Provide the (X, Y) coordinate of the cell's center where the given text is located.  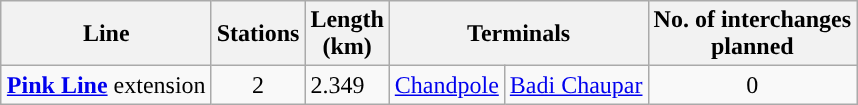
Line (106, 34)
Stations (258, 34)
0 (752, 85)
No. of interchanges planned (752, 34)
Terminals (518, 34)
Length(km) (347, 34)
2.349 (347, 85)
2 (258, 85)
Pink Line extension (106, 85)
Chandpole (446, 85)
Badi Chaupar (576, 85)
